From the cell containing the given text, extract its center point as [X, Y] coordinate. 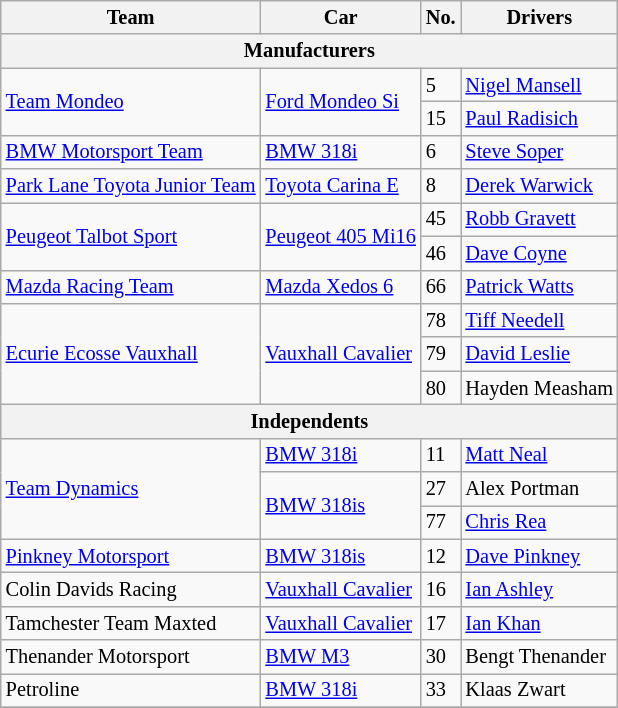
Pinkney Motorsport [131, 556]
11 [441, 455]
Chris Rea [540, 522]
66 [441, 287]
77 [441, 522]
David Leslie [540, 354]
Nigel Mansell [540, 85]
Car [341, 17]
Team [131, 17]
Tamchester Team Maxted [131, 623]
BMW M3 [341, 657]
30 [441, 657]
Alex Portman [540, 489]
Ian Ashley [540, 589]
Drivers [540, 17]
Hayden Measham [540, 388]
No. [441, 17]
BMW Motorsport Team [131, 152]
Ford Mondeo Si [341, 102]
Bengt Thenander [540, 657]
Ecurie Ecosse Vauxhall [131, 354]
79 [441, 354]
Petroline [131, 690]
Toyota Carina E [341, 186]
8 [441, 186]
Team Mondeo [131, 102]
Steve Soper [540, 152]
78 [441, 320]
Colin Davids Racing [131, 589]
27 [441, 489]
6 [441, 152]
Matt Neal [540, 455]
Patrick Watts [540, 287]
Mazda Racing Team [131, 287]
45 [441, 219]
Dave Pinkney [540, 556]
33 [441, 690]
Park Lane Toyota Junior Team [131, 186]
80 [441, 388]
Robb Gravett [540, 219]
12 [441, 556]
Mazda Xedos 6 [341, 287]
Peugeot 405 Mi16 [341, 236]
Ian Khan [540, 623]
Klaas Zwart [540, 690]
Derek Warwick [540, 186]
Manufacturers [310, 51]
Dave Coyne [540, 253]
15 [441, 118]
Peugeot Talbot Sport [131, 236]
Paul Radisich [540, 118]
16 [441, 589]
Team Dynamics [131, 488]
Independents [310, 421]
Tiff Needell [540, 320]
17 [441, 623]
46 [441, 253]
5 [441, 85]
Thenander Motorsport [131, 657]
